Detect which cell encompasses the target text, then output its (x, y) center coordinate. 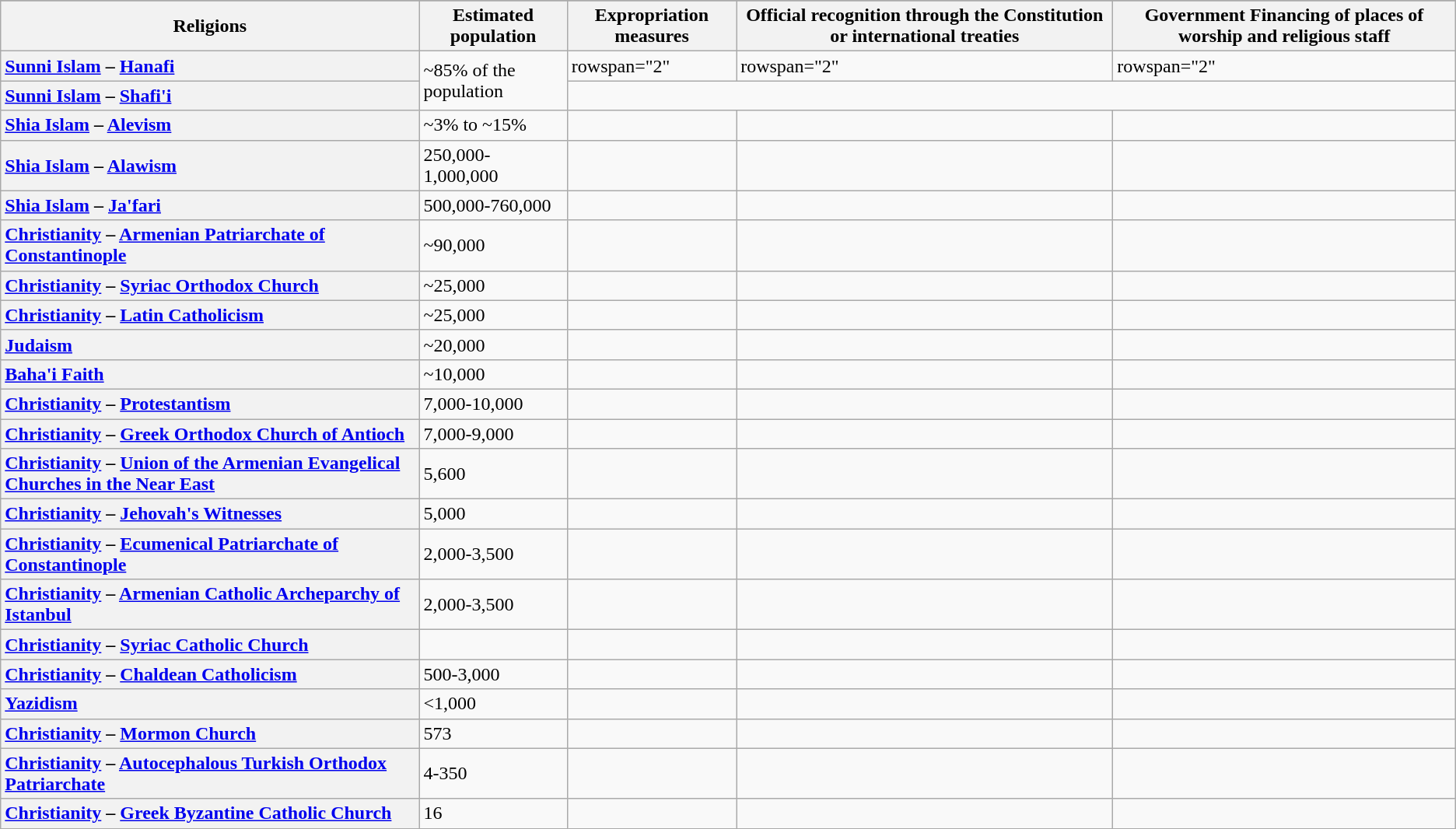
7,000-10,000 (493, 404)
Christianity – Chaldean Catholicism (210, 674)
<1,000 (493, 704)
500,000-760,000 (493, 205)
Sunni Islam – Hanafi (210, 66)
Christianity – Protestantism (210, 404)
Christianity – Autocephalous Turkish Orthodox Patriarchate (210, 773)
Christianity – Armenian Catholic Archeparchy of Istanbul (210, 605)
Christianity – Mormon Church (210, 733)
Judaism (210, 345)
Christianity – Union of the Armenian Evangelical Churches in the Near East (210, 474)
573 (493, 733)
Christianity – Armenian Patriarchate of Constantinople (210, 246)
Christianity – Syriac Orthodox Church (210, 285)
~3% to ~15% (493, 125)
Christianity – Syriac Catholic Church (210, 645)
7,000-9,000 (493, 433)
5,000 (493, 514)
Baha'i Faith (210, 374)
Yazidism (210, 704)
Shia Islam – Alawism (210, 165)
5,600 (493, 474)
Christianity – Jehovah's Witnesses (210, 514)
16 (493, 813)
Government Financing of places of worship and religious staff (1284, 26)
Expropriation measures (652, 26)
250,000-1,000,000 (493, 165)
Christianity – Latin Catholicism (210, 315)
~10,000 (493, 374)
4-350 (493, 773)
Christianity – Ecumenical Patriarchate of Constantinople (210, 554)
~85% of the population (493, 81)
Christianity – Greek Orthodox Church of Antioch (210, 433)
Official recognition through the Constitution or international treaties (925, 26)
~20,000 (493, 345)
Religions (210, 26)
Christianity – Greek Byzantine Catholic Church (210, 813)
~90,000 (493, 246)
500-3,000 (493, 674)
Estimated population (493, 26)
Shia Islam – Ja'fari (210, 205)
Sunni Islam – Shafi'i (210, 96)
Shia Islam – Alevism (210, 125)
